Provide the (X, Y) coordinate of the cell's center where the given text is located.  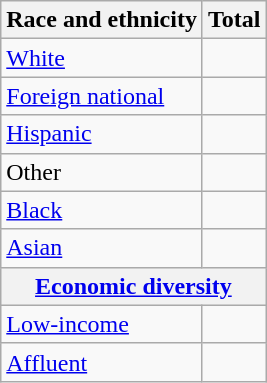
Hispanic (102, 134)
Affluent (102, 362)
Total (234, 20)
Black (102, 210)
Race and ethnicity (102, 20)
Other (102, 172)
Economic diversity (134, 286)
White (102, 58)
Foreign national (102, 96)
Asian (102, 248)
Low-income (102, 324)
